From the cell containing the given text, extract its center point as (X, Y) coordinate. 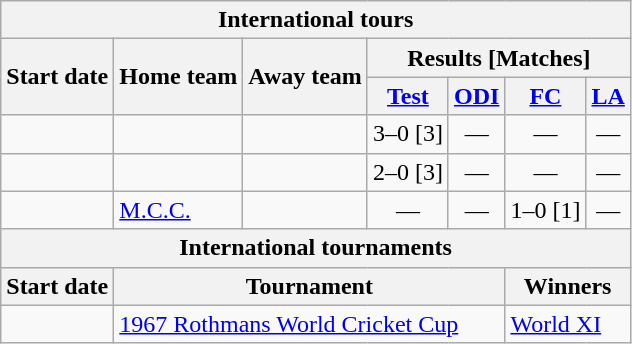
FC (546, 96)
1–0 [1] (546, 210)
Home team (178, 77)
Away team (306, 77)
Test (408, 96)
ODI (476, 96)
International tournaments (316, 248)
LA (608, 96)
International tours (316, 20)
Tournament (310, 286)
2–0 [3] (408, 172)
Results [Matches] (498, 58)
M.C.C. (178, 210)
3–0 [3] (408, 134)
World XI (568, 324)
Winners (568, 286)
1967 Rothmans World Cricket Cup (310, 324)
